For the text-containing cell, return its midpoint in [X, Y] coordinate format. 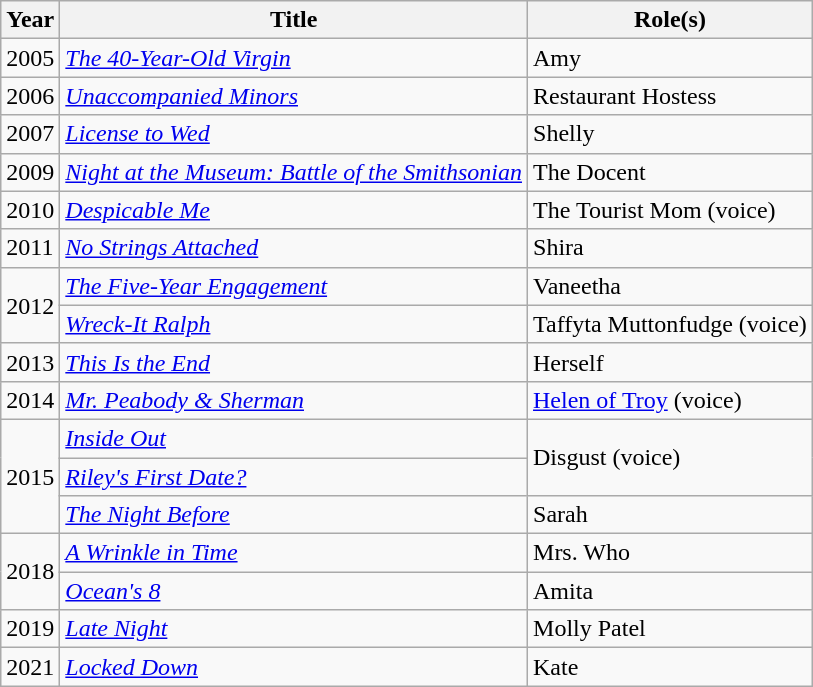
2019 [30, 629]
Taffyta Muttonfudge (voice) [670, 324]
This Is the End [294, 362]
Inside Out [294, 438]
The Docent [670, 172]
The Night Before [294, 515]
2013 [30, 362]
The Five-Year Engagement [294, 286]
License to Wed [294, 134]
The 40-Year-Old Virgin [294, 58]
No Strings Attached [294, 248]
2007 [30, 134]
Despicable Me [294, 210]
Night at the Museum: Battle of the Smithsonian [294, 172]
2011 [30, 248]
2018 [30, 572]
Sarah [670, 515]
2009 [30, 172]
Unaccompanied Minors [294, 96]
Mr. Peabody & Sherman [294, 400]
Ocean's 8 [294, 591]
Amy [670, 58]
A Wrinkle in Time [294, 553]
Amita [670, 591]
Mrs. Who [670, 553]
The Tourist Mom (voice) [670, 210]
2010 [30, 210]
Kate [670, 667]
Helen of Troy (voice) [670, 400]
Locked Down [294, 667]
Late Night [294, 629]
2015 [30, 476]
Year [30, 20]
Shira [670, 248]
Role(s) [670, 20]
Herself [670, 362]
Shelly [670, 134]
Title [294, 20]
2012 [30, 305]
Molly Patel [670, 629]
2006 [30, 96]
2005 [30, 58]
2021 [30, 667]
Riley's First Date? [294, 477]
2014 [30, 400]
Vaneetha [670, 286]
Restaurant Hostess [670, 96]
Disgust (voice) [670, 457]
Wreck-It Ralph [294, 324]
